Determine the [x, y] coordinate at the center of the cell enclosing the given text.  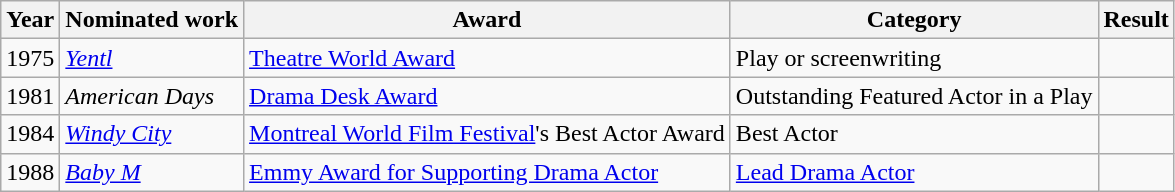
Lead Drama Actor [914, 172]
Category [914, 20]
Best Actor [914, 134]
1981 [30, 96]
Yentl [152, 58]
1988 [30, 172]
Montreal World Film Festival's Best Actor Award [488, 134]
Emmy Award for Supporting Drama Actor [488, 172]
1984 [30, 134]
1975 [30, 58]
Result [1136, 20]
Theatre World Award [488, 58]
Outstanding Featured Actor in a Play [914, 96]
Play or screenwriting [914, 58]
Drama Desk Award [488, 96]
Nominated work [152, 20]
Windy City [152, 134]
American Days [152, 96]
Baby M [152, 172]
Award [488, 20]
Year [30, 20]
